Find where the given text appears and provide that cell's center as [x, y] coordinate. 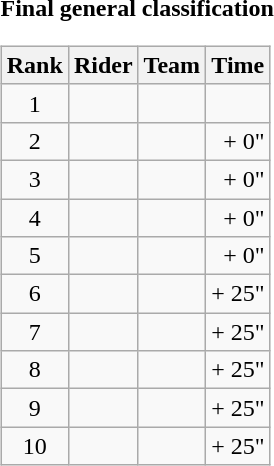
Time [238, 65]
1 [34, 103]
8 [34, 370]
10 [34, 446]
5 [34, 256]
4 [34, 217]
7 [34, 332]
Team [172, 65]
3 [34, 179]
2 [34, 141]
9 [34, 408]
Rider [103, 65]
6 [34, 294]
Rank [34, 65]
